Identify which cell holds the provided text, then report its (X, Y) central coordinate. 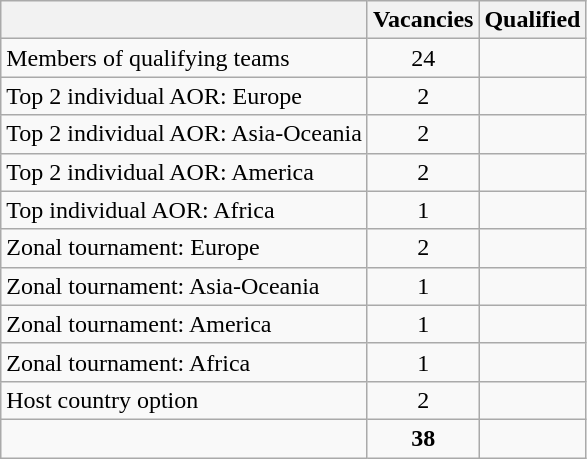
Members of qualifying teams (184, 58)
Zonal tournament: Asia-Oceania (184, 286)
Zonal tournament: Europe (184, 248)
38 (423, 438)
Vacancies (423, 20)
24 (423, 58)
Top 2 individual AOR: America (184, 172)
Qualified (532, 20)
Top 2 individual AOR: Asia-Oceania (184, 134)
Host country option (184, 400)
Zonal tournament: America (184, 324)
Top 2 individual AOR: Europe (184, 96)
Zonal tournament: Africa (184, 362)
Top individual AOR: Africa (184, 210)
